Find where the given text appears and provide that cell's center as (X, Y) coordinate. 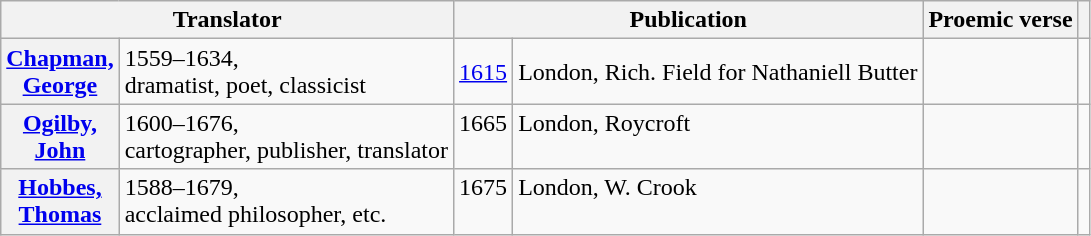
Proemic verse (1000, 20)
1588–1679,acclaimed philosopher, etc. (286, 202)
London, W. Crook (718, 202)
Ogilby,John (60, 136)
Translator (228, 20)
1559–1634,dramatist, poet, classicist (286, 72)
London, Rich. Field for Nathaniell Butter (718, 72)
1600–1676,cartographer, publisher, translator (286, 136)
London, Roycroft (718, 136)
Hobbes,Thomas (60, 202)
1665 (484, 136)
Publication (688, 20)
1675 (484, 202)
1615 (484, 72)
Chapman,George (60, 72)
